Identify which cell holds the provided text, then report its (X, Y) central coordinate. 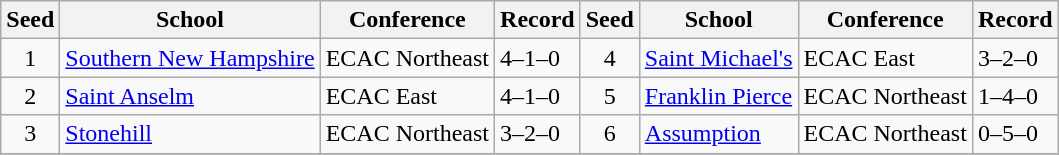
Southern New Hampshire (190, 58)
Franklin Pierce (718, 96)
Stonehill (190, 134)
5 (610, 96)
2 (30, 96)
1 (30, 58)
Assumption (718, 134)
Saint Michael's (718, 58)
6 (610, 134)
Saint Anselm (190, 96)
0–5–0 (1015, 134)
4 (610, 58)
1–4–0 (1015, 96)
3 (30, 134)
